Capture the cell that displays the provided text and extract its [X, Y] central coordinate. 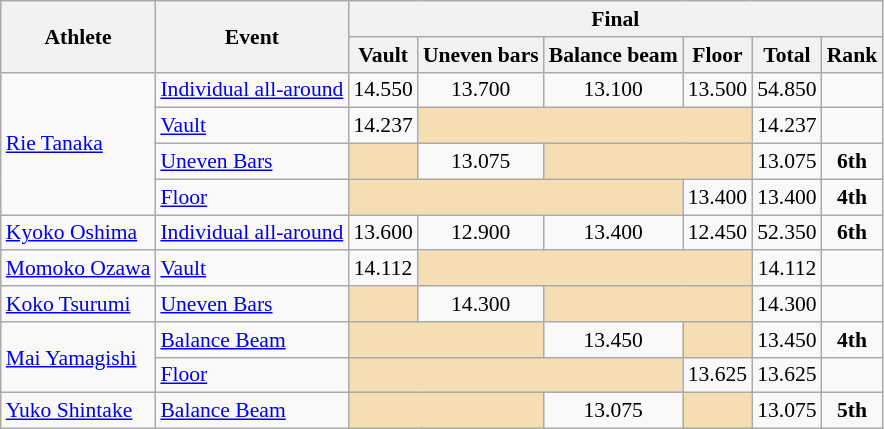
Total [786, 55]
12.450 [718, 233]
5th [852, 411]
13.600 [382, 233]
52.350 [786, 233]
Mai Yamagishi [78, 358]
13.700 [481, 90]
12.900 [481, 233]
13.500 [718, 90]
Rank [852, 55]
Balance beam [614, 55]
54.850 [786, 90]
Rie Tanaka [78, 143]
Athlete [78, 36]
13.100 [614, 90]
Final [615, 19]
Momoko Ozawa [78, 269]
Uneven bars [481, 55]
14.550 [382, 90]
Event [252, 36]
Koko Tsurumi [78, 304]
Yuko Shintake [78, 411]
Kyoko Oshima [78, 233]
